Scan for the cell matching the given text and deliver its (x, y) coordinate at center. 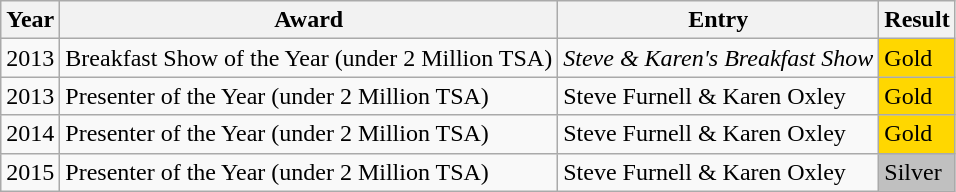
Breakfast Show of the Year (under 2 Million TSA) (309, 58)
Year (30, 20)
2015 (30, 172)
Award (309, 20)
Result (917, 20)
2014 (30, 134)
Entry (718, 20)
Steve & Karen's Breakfast Show (718, 58)
Silver (917, 172)
